Find where the given text appears and provide that cell's center as (X, Y) coordinate. 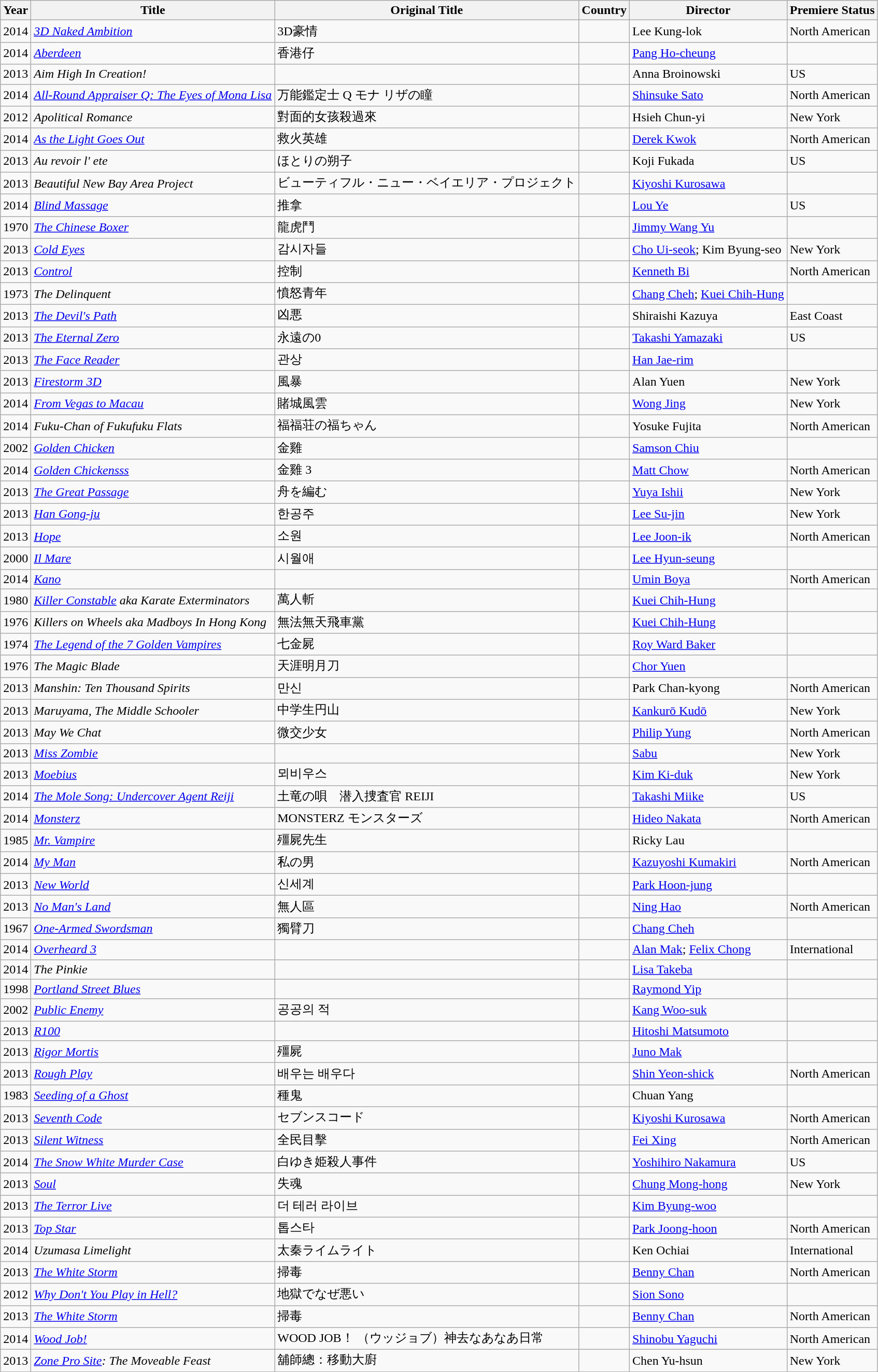
Miss Zombie (153, 753)
Sion Sono (709, 1295)
Monsterz (153, 819)
3D豪情 (427, 31)
全民目擊 (427, 1140)
Takashi Yamazaki (709, 338)
No Man's Land (153, 907)
Kankurō Kudō (709, 710)
MONSTERZ モンスターズ (427, 819)
Premiere Status (832, 10)
Overheard 3 (153, 950)
Lee Kung-lok (709, 31)
香港仔 (427, 53)
WOOD JOB！ （ウッジョブ）神去なあなあ日常 (427, 1338)
Killer Constable aka Karate Exterminators (153, 600)
R100 (153, 1031)
1980 (16, 600)
Park Joong-hoon (709, 1228)
The Eternal Zero (153, 338)
1974 (16, 645)
凶悪 (427, 316)
The Face Reader (153, 360)
Kim Ki-duk (709, 774)
舖師總：移動大廚 (427, 1361)
Philip Yung (709, 733)
金雞 (427, 448)
Ning Hao (709, 907)
The Pinkie (153, 969)
Lee Su-jin (709, 514)
Chor Yuen (709, 667)
風暴 (427, 381)
Au revoir l' ete (153, 162)
Portland Street Blues (153, 989)
배우는 배우다 (427, 1074)
Raymond Yip (709, 989)
Country (604, 10)
天涯明月刀 (427, 667)
더 테러 라이브 (427, 1207)
無法無天飛車黨 (427, 622)
Chung Mong-hong (709, 1184)
신세계 (427, 884)
殭屍先生 (427, 841)
Umin Boya (709, 579)
Han Gong-ju (153, 514)
Manshin: Ten Thousand Spirits (153, 688)
Yuya Ishii (709, 492)
救火英雄 (427, 139)
Koji Fukada (709, 162)
舟を編む (427, 492)
Aberdeen (153, 53)
微交少女 (427, 733)
공공의 적 (427, 1010)
Uzumasa Limelight (153, 1250)
ほとりの朔子 (427, 162)
Zone Pro Site: The Moveable Feast (153, 1361)
Jimmy Wang Yu (709, 227)
시월애 (427, 559)
Fei Xing (709, 1140)
The Devil's Path (153, 316)
Alan Yuen (709, 381)
Beautiful New Bay Area Project (153, 183)
Yosuke Fujita (709, 426)
Control (153, 272)
Lee Joon-ik (709, 536)
Rough Play (153, 1074)
Killers on Wheels aka Madboys In Hong Kong (153, 622)
Samson Chiu (709, 448)
殭屍 (427, 1052)
Hope (153, 536)
Moebius (153, 774)
감시자들 (427, 250)
1983 (16, 1096)
福福荘の福ちゃん (427, 426)
Kim Byung-woo (709, 1207)
Fuku-Chan of Fukufuku Flats (153, 426)
One-Armed Swordsman (153, 929)
Blind Massage (153, 205)
Chang Cheh (709, 929)
Original Title (427, 10)
Sabu (709, 753)
Park Hoon-jung (709, 884)
私の男 (427, 862)
龍虎鬥 (427, 227)
永遠の0 (427, 338)
Mr. Vampire (153, 841)
Seventh Code (153, 1118)
獨臂刀 (427, 929)
Matt Chow (709, 471)
萬人斬 (427, 600)
Why Don't You Play in Hell? (153, 1295)
Han Jae-rim (709, 360)
All-Round Appraiser Q: The Eyes of Mona Lisa (153, 95)
Juno Mak (709, 1052)
控制 (427, 272)
ビューティフル・ニュー・ベイエリア・プロジェクト (427, 183)
セブンスコード (427, 1118)
Takashi Miike (709, 796)
소원 (427, 536)
Shin Yeon-shick (709, 1074)
賭城風雲 (427, 404)
만신 (427, 688)
The Great Passage (153, 492)
My Man (153, 862)
失魂 (427, 1184)
Rigor Mortis (153, 1052)
Apolitical Romance (153, 117)
Chen Yu-hsun (709, 1361)
Hitoshi Matsumoto (709, 1031)
Public Enemy (153, 1010)
Yoshihiro Nakamura (709, 1162)
Pang Ho-cheung (709, 53)
The Legend of the 7 Golden Vampires (153, 645)
Ken Ochiai (709, 1250)
土竜の唄 潜入捜査官 REIJI (427, 796)
3D Naked Ambition (153, 31)
Shiraishi Kazuya (709, 316)
Golden Chicken (153, 448)
The Chinese Boxer (153, 227)
Hideo Nakata (709, 819)
Soul (153, 1184)
Chuan Yang (709, 1096)
From Vegas to Macau (153, 404)
推拿 (427, 205)
1998 (16, 989)
Derek Kwok (709, 139)
Chang Cheh; Kuei Chih-Hung (709, 293)
Top Star (153, 1228)
地獄でなぜ悪い (427, 1295)
뫼비우스 (427, 774)
Golden Chickensss (153, 471)
The Delinquent (153, 293)
Lisa Takeba (709, 969)
Lou Ye (709, 205)
톱스타 (427, 1228)
한공주 (427, 514)
The Snow White Murder Case (153, 1162)
As the Light Goes Out (153, 139)
관상 (427, 360)
Wood Job! (153, 1338)
Cold Eyes (153, 250)
Kenneth Bi (709, 272)
Kang Woo-suk (709, 1010)
Shinsuke Sato (709, 95)
Ricky Lau (709, 841)
2000 (16, 559)
無人區 (427, 907)
May We Chat (153, 733)
Wong Jing (709, 404)
Silent Witness (153, 1140)
Il Mare (153, 559)
憤怒青年 (427, 293)
Year (16, 10)
Director (709, 10)
七金屍 (427, 645)
太秦ライムライト (427, 1250)
万能鑑定士 Q モナ リザの瞳 (427, 95)
Maruyama, The Middle Schooler (153, 710)
1973 (16, 293)
The Magic Blade (153, 667)
對面的女孩殺過來 (427, 117)
1967 (16, 929)
Park Chan-kyong (709, 688)
Alan Mak; Felix Chong (709, 950)
New World (153, 884)
Shinobu Yaguchi (709, 1338)
Aim High In Creation! (153, 74)
Kano (153, 579)
種鬼 (427, 1096)
Lee Hyun-seung (709, 559)
中学生円山 (427, 710)
Anna Broinowski (709, 74)
Firestorm 3D (153, 381)
金雞 3 (427, 471)
Hsieh Chun-yi (709, 117)
Kazuyoshi Kumakiri (709, 862)
The Mole Song: Undercover Agent Reiji (153, 796)
Seeding of a Ghost (153, 1096)
1985 (16, 841)
Roy Ward Baker (709, 645)
白ゆき姫殺人事件 (427, 1162)
East Coast (832, 316)
Cho Ui-seok; Kim Byung-seo (709, 250)
Title (153, 10)
The Terror Live (153, 1207)
1970 (16, 227)
